Return [x, y] of the center of cell containing provided text 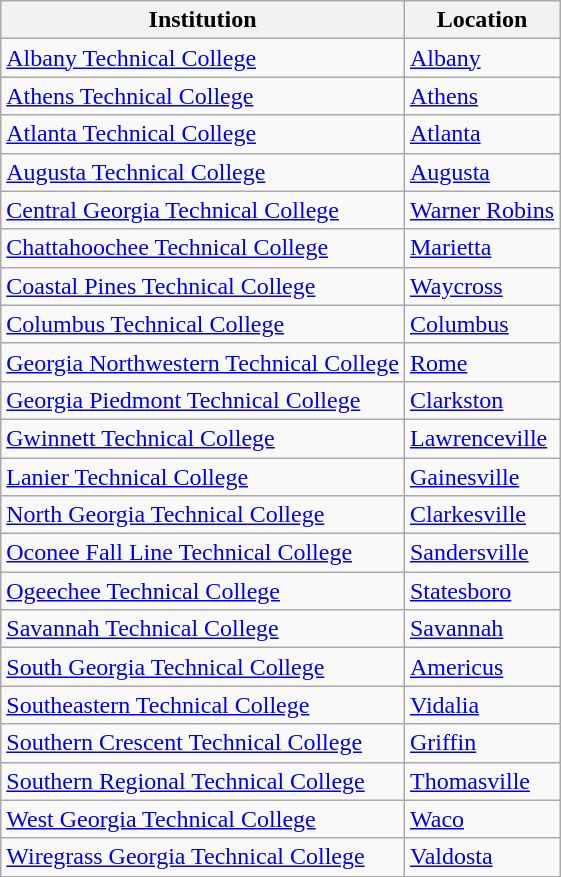
Waco [482, 819]
Savannah Technical College [203, 629]
Chattahoochee Technical College [203, 248]
Gwinnett Technical College [203, 438]
Thomasville [482, 781]
Rome [482, 362]
Georgia Piedmont Technical College [203, 400]
Valdosta [482, 857]
Southern Regional Technical College [203, 781]
Albany Technical College [203, 58]
Atlanta Technical College [203, 134]
Columbus [482, 324]
Athens [482, 96]
Lanier Technical College [203, 477]
Central Georgia Technical College [203, 210]
Southeastern Technical College [203, 705]
Coastal Pines Technical College [203, 286]
South Georgia Technical College [203, 667]
Waycross [482, 286]
Sandersville [482, 553]
Savannah [482, 629]
Southern Crescent Technical College [203, 743]
Lawrenceville [482, 438]
Clarkesville [482, 515]
Georgia Northwestern Technical College [203, 362]
Oconee Fall Line Technical College [203, 553]
Augusta Technical College [203, 172]
Gainesville [482, 477]
Institution [203, 20]
Marietta [482, 248]
Atlanta [482, 134]
Augusta [482, 172]
Statesboro [482, 591]
West Georgia Technical College [203, 819]
Athens Technical College [203, 96]
Vidalia [482, 705]
Albany [482, 58]
North Georgia Technical College [203, 515]
Warner Robins [482, 210]
Ogeechee Technical College [203, 591]
Clarkston [482, 400]
Wiregrass Georgia Technical College [203, 857]
Columbus Technical College [203, 324]
Griffin [482, 743]
Americus [482, 667]
Location [482, 20]
